Capture the cell that displays the provided text and extract its (x, y) central coordinate. 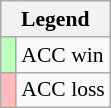
Legend (56, 19)
ACC win (63, 55)
ACC loss (63, 90)
